From the cell containing the given text, extract its center point as (x, y) coordinate. 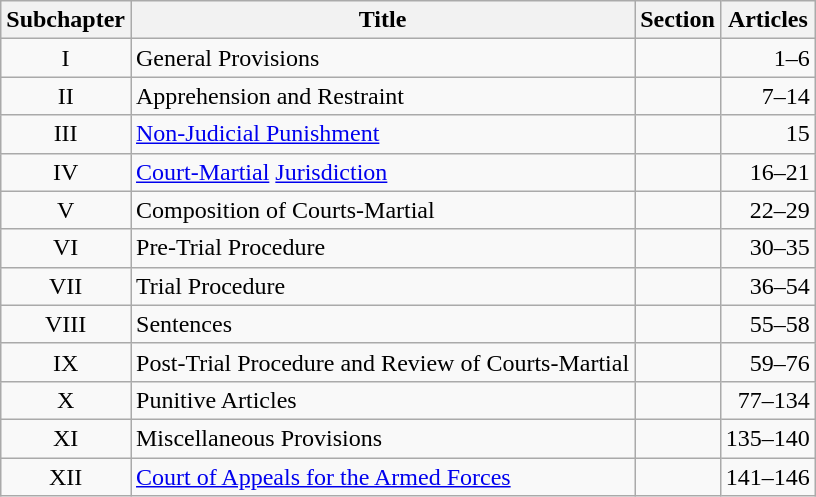
Court-Martial Jurisdiction (382, 172)
30–35 (768, 248)
I (66, 58)
59–76 (768, 362)
Court of Appeals for the Armed Forces (382, 477)
XI (66, 438)
Miscellaneous Provisions (382, 438)
Composition of Courts-Martial (382, 210)
VIII (66, 324)
135–140 (768, 438)
Trial Procedure (382, 286)
Post-Trial Procedure and Review of Courts-Martial (382, 362)
IV (66, 172)
Pre-Trial Procedure (382, 248)
Section (678, 20)
Sentences (382, 324)
Title (382, 20)
X (66, 400)
Apprehension and Restraint (382, 96)
Articles (768, 20)
55–58 (768, 324)
IX (66, 362)
Punitive Articles (382, 400)
1–6 (768, 58)
141–146 (768, 477)
7–14 (768, 96)
V (66, 210)
Non-Judicial Punishment (382, 134)
XII (66, 477)
General Provisions (382, 58)
VII (66, 286)
16–21 (768, 172)
15 (768, 134)
77–134 (768, 400)
36–54 (768, 286)
III (66, 134)
Subchapter (66, 20)
II (66, 96)
22–29 (768, 210)
VI (66, 248)
